From the cell containing the given text, extract its center point as [x, y] coordinate. 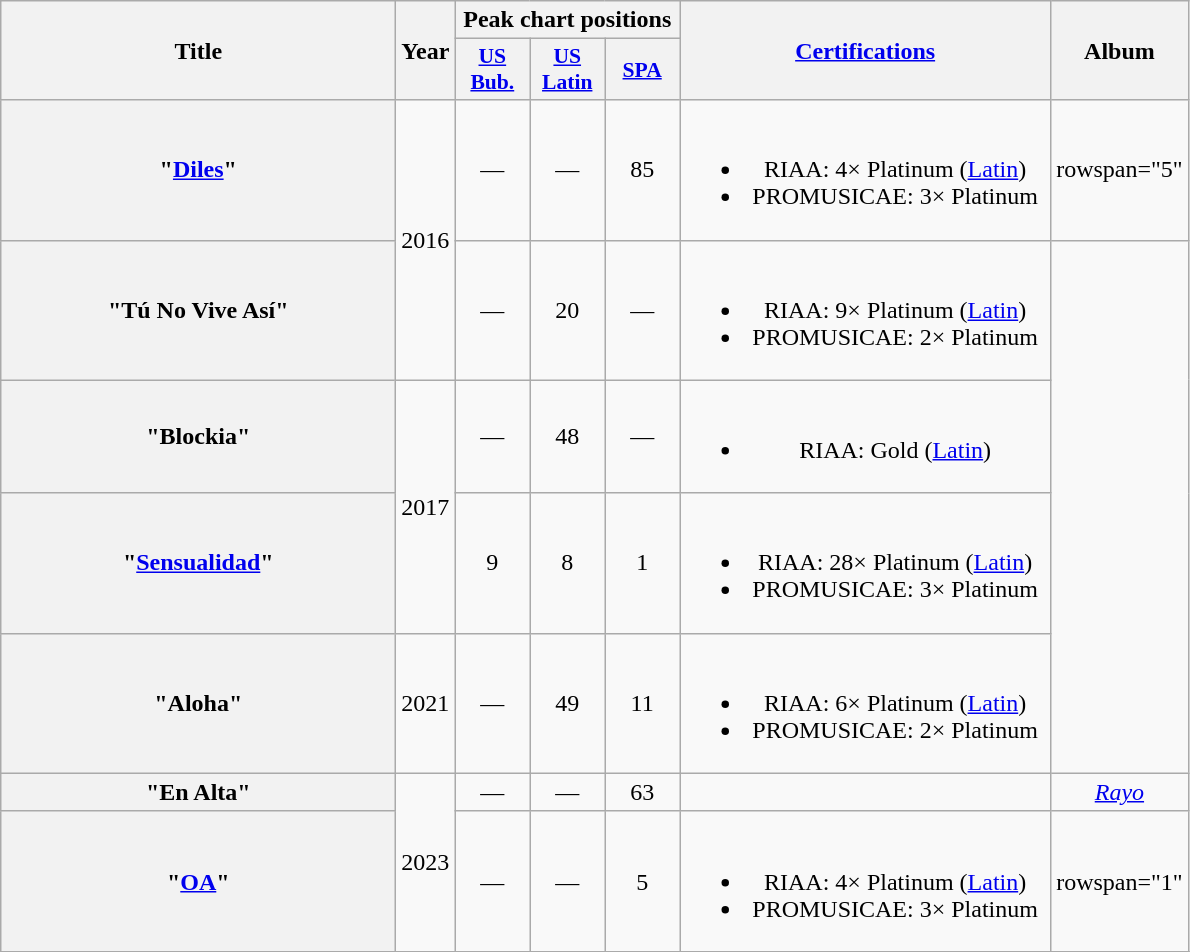
49 [568, 703]
US Bub. [492, 70]
9 [492, 563]
48 [568, 436]
Peak chart positions [568, 20]
RIAA: 6× Platinum (Latin)PROMUSICAE: 2× Platinum [866, 703]
20 [568, 310]
SPA [642, 70]
2017 [426, 506]
Rayo [1120, 792]
RIAA: 28× Platinum (Latin)PROMUSICAE: 3× Platinum [866, 563]
"Sensualidad" [198, 563]
11 [642, 703]
Year [426, 50]
USLatin [568, 70]
RIAA: 9× Platinum (Latin)PROMUSICAE: 2× Platinum [866, 310]
5 [642, 881]
Album [1120, 50]
8 [568, 563]
2021 [426, 703]
RIAA: Gold (Latin) [866, 436]
"En Alta" [198, 792]
85 [642, 170]
Title [198, 50]
rowspan="1" [1120, 881]
rowspan="5" [1120, 170]
"Aloha" [198, 703]
"OA" [198, 881]
2023 [426, 862]
"Tú No Vive Así" [198, 310]
Certifications [866, 50]
1 [642, 563]
"Diles" [198, 170]
2016 [426, 240]
63 [642, 792]
"Blockia" [198, 436]
